Pinpoint the cell where the given text exists, returning its (X, Y) midpoint coordinate. 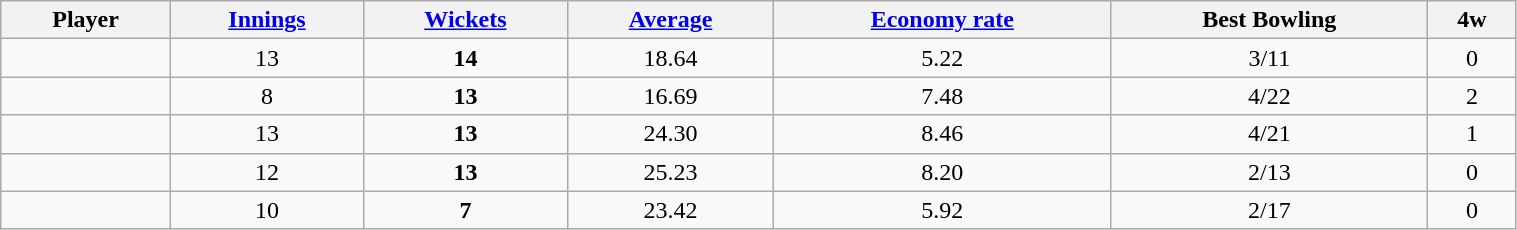
25.23 (670, 172)
2/13 (1270, 172)
7.48 (942, 96)
5.92 (942, 210)
Economy rate (942, 20)
8 (266, 96)
Best Bowling (1270, 20)
4/22 (1270, 96)
7 (466, 210)
Innings (266, 20)
3/11 (1270, 58)
Average (670, 20)
2/17 (1270, 210)
16.69 (670, 96)
Player (86, 20)
1 (1472, 134)
5.22 (942, 58)
8.46 (942, 134)
23.42 (670, 210)
18.64 (670, 58)
8.20 (942, 172)
24.30 (670, 134)
Wickets (466, 20)
14 (466, 58)
2 (1472, 96)
10 (266, 210)
4w (1472, 20)
12 (266, 172)
4/21 (1270, 134)
